Find where the given text appears and provide that cell's center as [x, y] coordinate. 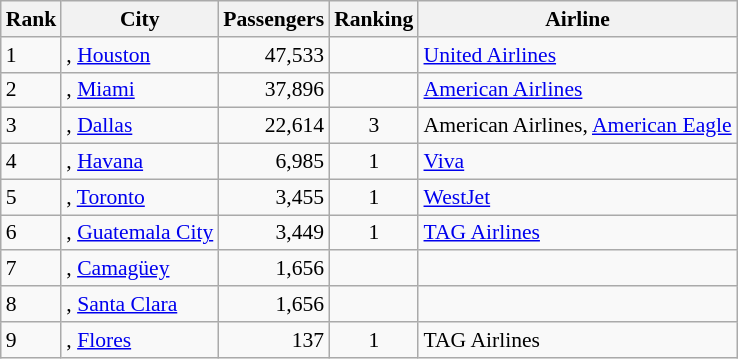
, Miami [140, 90]
6,985 [274, 162]
137 [274, 340]
United Airlines [577, 55]
Passengers [274, 19]
American Airlines [577, 90]
5 [32, 197]
Ranking [374, 19]
, Camagüey [140, 269]
WestJet [577, 197]
, Flores [140, 340]
, Havana [140, 162]
9 [32, 340]
American Airlines, American Eagle [577, 126]
37,896 [274, 90]
, Houston [140, 55]
8 [32, 304]
4 [32, 162]
, Dallas [140, 126]
47,533 [274, 55]
7 [32, 269]
Rank [32, 19]
3,455 [274, 197]
Viva [577, 162]
, Toronto [140, 197]
2 [32, 90]
, Santa Clara [140, 304]
, Guatemala City [140, 233]
6 [32, 233]
Airline [577, 19]
3,449 [274, 233]
22,614 [274, 126]
City [140, 19]
